Search for the cell housing the specified text and yield its (x, y) center coordinate. 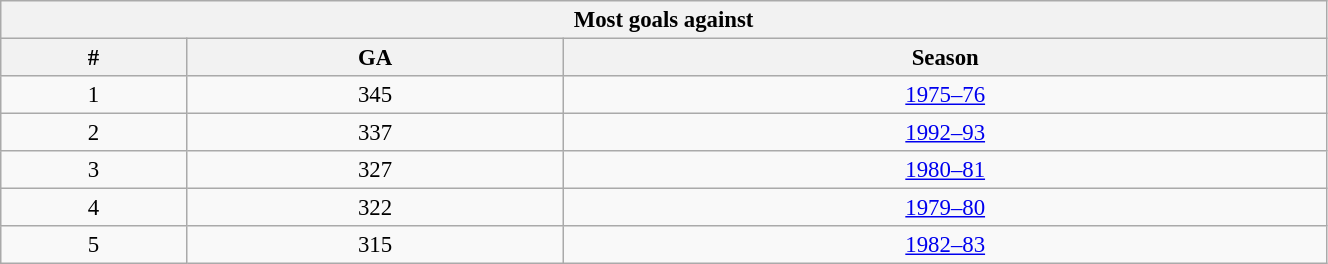
345 (375, 95)
1992–93 (946, 133)
1980–81 (946, 170)
# (94, 58)
Most goals against (664, 20)
2 (94, 133)
322 (375, 208)
3 (94, 170)
GA (375, 58)
Season (946, 58)
337 (375, 133)
1979–80 (946, 208)
315 (375, 245)
1982–83 (946, 245)
1975–76 (946, 95)
1 (94, 95)
4 (94, 208)
327 (375, 170)
5 (94, 245)
